Detect which cell encompasses the target text, then output its [X, Y] center coordinate. 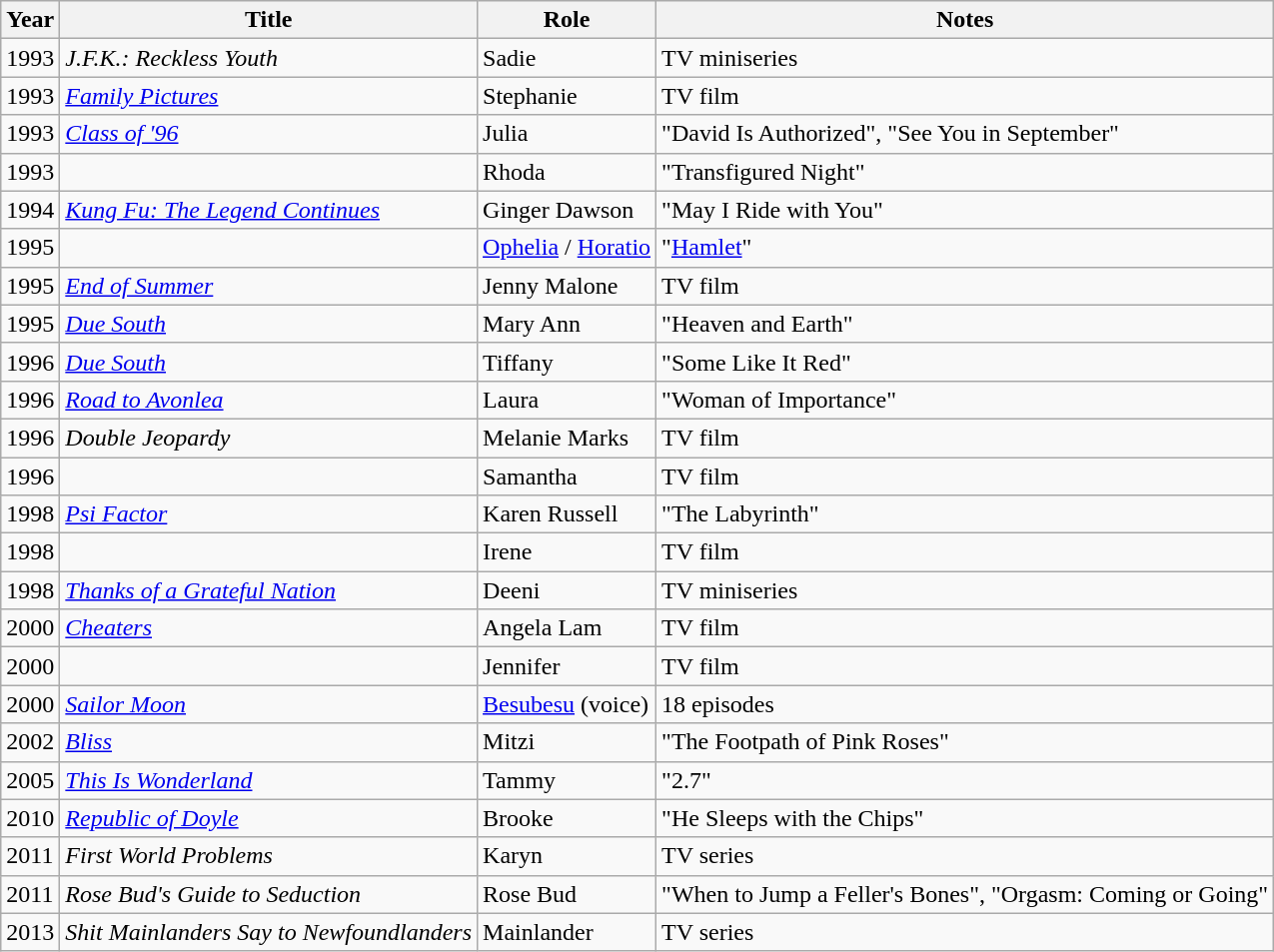
Republic of Doyle [269, 818]
Samantha [568, 476]
Sailor Moon [269, 704]
Karen Russell [568, 514]
2010 [30, 818]
Tiffany [568, 362]
Karyn [568, 856]
First World Problems [269, 856]
End of Summer [269, 286]
Role [568, 20]
"Some Like It Red" [965, 362]
Rose Bud [568, 894]
J.F.K.: Reckless Youth [269, 58]
Ophelia / Horatio [568, 248]
This Is Wonderland [269, 780]
Psi Factor [269, 514]
Mainlander [568, 932]
18 episodes [965, 704]
Cheaters [269, 628]
Kung Fu: The Legend Continues [269, 210]
Rose Bud's Guide to Seduction [269, 894]
Bliss [269, 742]
"2.7" [965, 780]
"Hamlet" [965, 248]
"The Footpath of Pink Roses" [965, 742]
Title [269, 20]
Double Jeopardy [269, 438]
Jenny Malone [568, 286]
Tammy [568, 780]
Mary Ann [568, 324]
"When to Jump a Feller's Bones", "Orgasm: Coming or Going" [965, 894]
"Heaven and Earth" [965, 324]
Jennifer [568, 666]
Rhoda [568, 172]
"The Labyrinth" [965, 514]
Julia [568, 134]
Sadie [568, 58]
Ginger Dawson [568, 210]
Notes [965, 20]
Irene [568, 552]
"He Sleeps with the Chips" [965, 818]
Stephanie [568, 96]
Thanks of a Grateful Nation [269, 590]
Family Pictures [269, 96]
1994 [30, 210]
Deeni [568, 590]
Angela Lam [568, 628]
2013 [30, 932]
Shit Mainlanders Say to Newfoundlanders [269, 932]
2005 [30, 780]
Road to Avonlea [269, 400]
2002 [30, 742]
Melanie Marks [568, 438]
Besubesu (voice) [568, 704]
"Woman of Importance" [965, 400]
Brooke [568, 818]
Laura [568, 400]
Mitzi [568, 742]
"May I Ride with You" [965, 210]
Class of '96 [269, 134]
Year [30, 20]
"Transfigured Night" [965, 172]
"David Is Authorized", "See You in September" [965, 134]
